For the text-containing cell, return its midpoint in [X, Y] coordinate format. 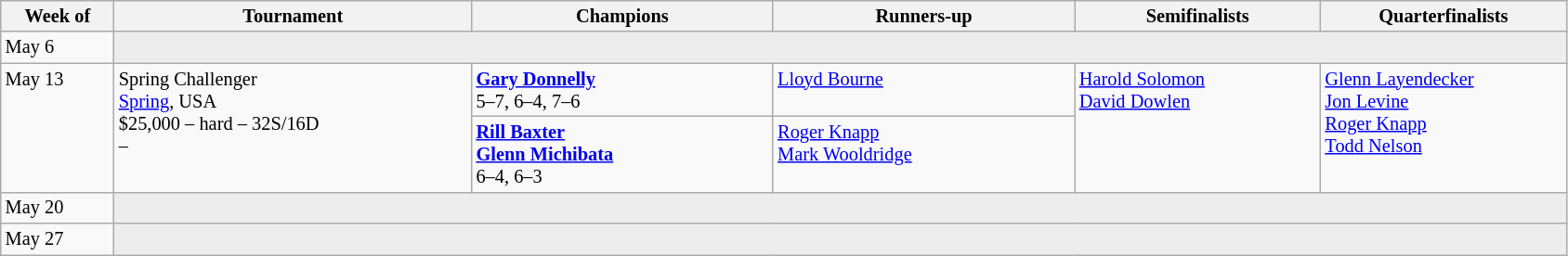
Roger Knapp Mark Wooldridge [923, 154]
May 20 [58, 208]
Glenn Layendecker Jon Levine Roger Knapp Todd Nelson [1444, 128]
Tournament [294, 16]
Rill Baxter Glenn Michibata6–4, 6–3 [622, 154]
May 6 [58, 47]
Spring Challenger Spring, USA$25,000 – hard – 32S/16D – [294, 128]
Quarterfinalists [1444, 16]
Runners-up [923, 16]
Gary Donnelly 5–7, 6–4, 7–6 [622, 90]
May 27 [58, 239]
Semifinalists [1198, 16]
Lloyd Bourne [923, 90]
Harold Solomon David Dowlen [1198, 128]
Week of [58, 16]
May 13 [58, 128]
Champions [622, 16]
